Return the (x, y) coordinate for the center point of the cell that contains the specified text.  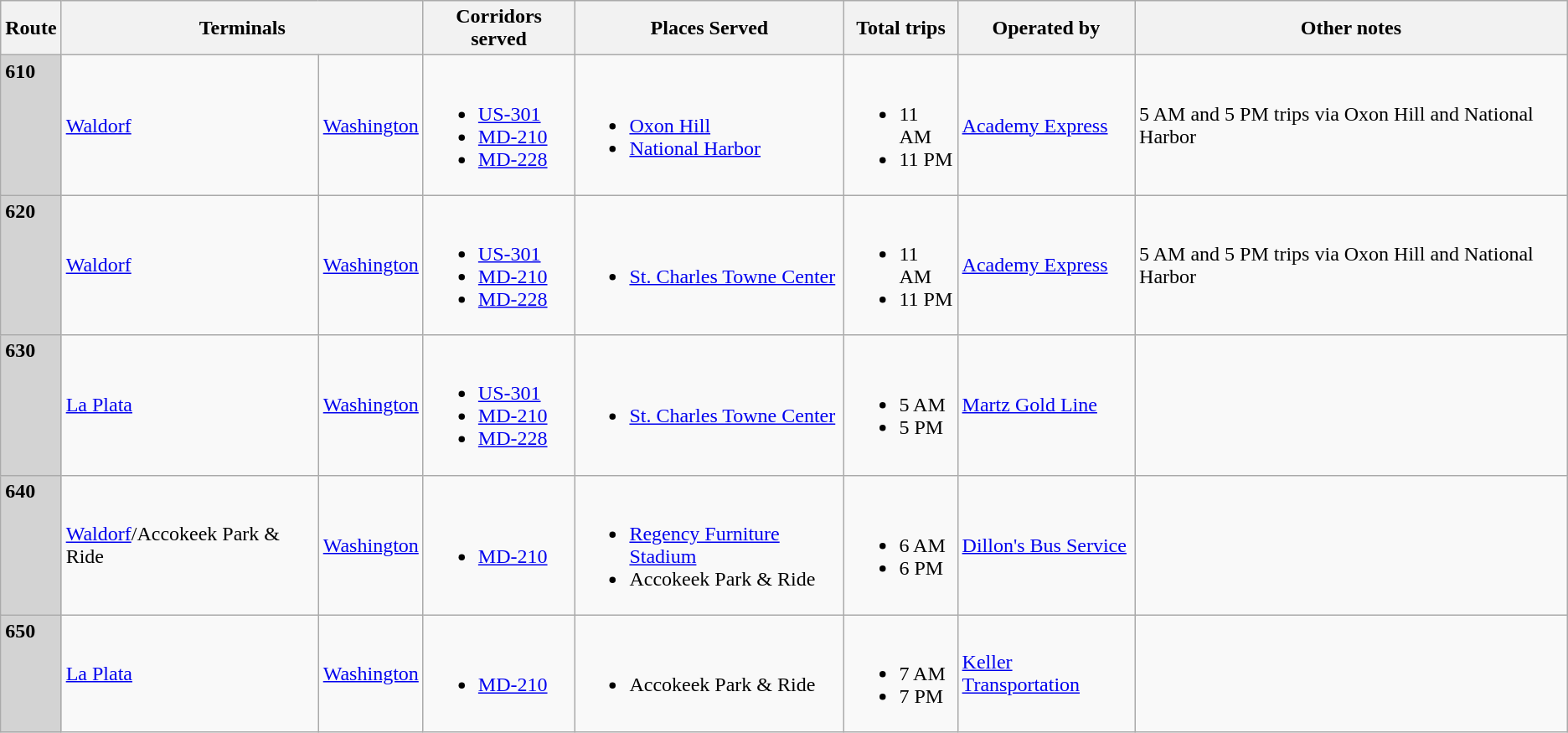
Places Served (709, 28)
Route (31, 28)
Waldorf/Accokeek Park & Ride (189, 545)
Martz Gold Line (1046, 405)
5 AM5 PM (901, 405)
7 AM7 PM (901, 674)
Regency Furniture StadiumAccokeek Park & Ride (709, 545)
Other notes (1352, 28)
Oxon HillNational Harbor (709, 126)
Corridors served (499, 28)
Accokeek Park & Ride (709, 674)
640 (31, 545)
Total trips (901, 28)
650 (31, 674)
630 (31, 405)
610 (31, 126)
Dillon's Bus Service (1046, 545)
Terminals (242, 28)
6 AM6 PM (901, 545)
620 (31, 265)
Operated by (1046, 28)
Keller Transportation (1046, 674)
